Search for the cell housing the specified text and yield its [x, y] center coordinate. 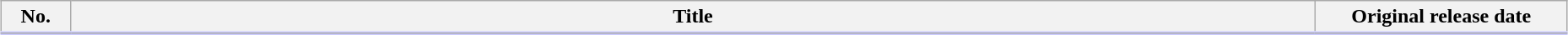
Original release date [1441, 17]
Title [693, 17]
No. [35, 17]
